Pinpoint the cell where the given text exists, returning its [X, Y] midpoint coordinate. 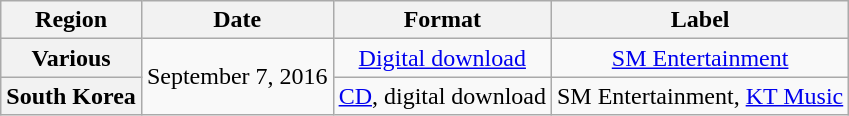
CD, digital download [442, 96]
September 7, 2016 [237, 77]
Label [700, 20]
Digital download [442, 58]
SM Entertainment [700, 58]
South Korea [72, 96]
Region [72, 20]
Date [237, 20]
Various [72, 58]
SM Entertainment, KT Music [700, 96]
Format [442, 20]
